Pinpoint the cell where the given text exists, returning its [x, y] midpoint coordinate. 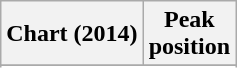
Chart (2014) [72, 34]
Peakposition [189, 34]
